Find where the given text appears and provide that cell's center as [X, Y] coordinate. 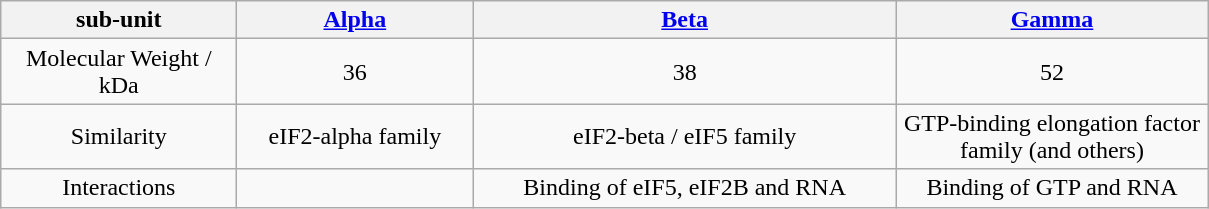
GTP-binding elongation factor family (and others) [1052, 136]
Alpha [355, 20]
sub-unit [119, 20]
eIF2-beta / eIF5 family [685, 136]
Binding of eIF5, eIF2B and RNA [685, 188]
Interactions [119, 188]
38 [685, 72]
Beta [685, 20]
Similarity [119, 136]
52 [1052, 72]
Gamma [1052, 20]
eIF2-alpha family [355, 136]
Molecular Weight / kDa [119, 72]
36 [355, 72]
Binding of GTP and RNA [1052, 188]
